Return the [x, y] coordinate for the center point of the cell that contains the specified text.  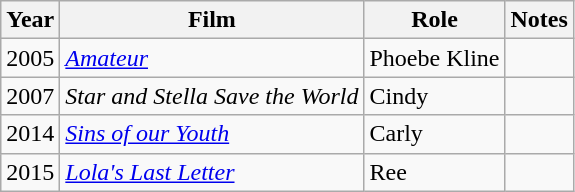
Role [434, 20]
2005 [30, 58]
2014 [30, 134]
Notes [539, 20]
Year [30, 20]
Sins of our Youth [212, 134]
Star and Stella Save the World [212, 96]
2007 [30, 96]
Ree [434, 172]
Amateur [212, 58]
2015 [30, 172]
Carly [434, 134]
Film [212, 20]
Lola's Last Letter [212, 172]
Cindy [434, 96]
Phoebe Kline [434, 58]
